Extract the [x, y] coordinate from the center of the cell holding the provided text.  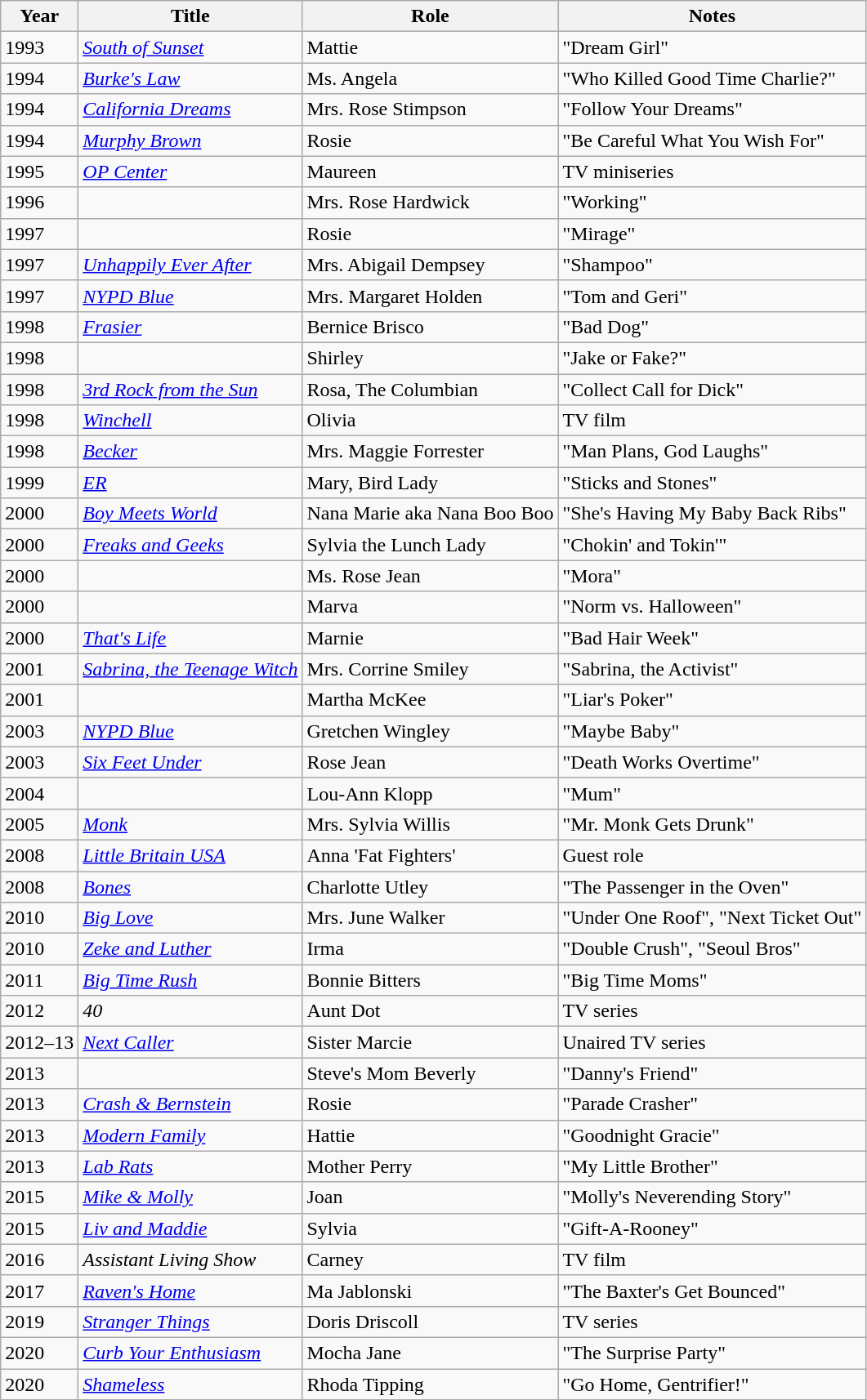
Title [190, 16]
Modern Family [190, 1135]
Lou-Ann Klopp [430, 793]
"Be Careful What You Wish For" [713, 140]
Mrs. Maggie Forrester [430, 452]
Guest role [713, 855]
2005 [39, 824]
Stranger Things [190, 1322]
Sylvia the Lunch Lady [430, 545]
Olivia [430, 421]
1995 [39, 172]
"Under One Roof", "Next Ticket Out" [713, 918]
Shameless [190, 1384]
"Liar's Poker" [713, 700]
Mrs. Sylvia Willis [430, 824]
Ms. Rose Jean [430, 576]
40 [190, 1011]
"Chokin' and Tokin'" [713, 545]
"Dream Girl" [713, 47]
Marva [430, 607]
Mattie [430, 47]
Ms. Angela [430, 78]
Lab Rats [190, 1166]
Mocha Jane [430, 1353]
"Man Plans, God Laughs" [713, 452]
ER [190, 483]
Rose Jean [430, 762]
"Double Crush", "Seoul Bros" [713, 949]
2016 [39, 1260]
"Molly's Neverending Story" [713, 1197]
Freaks and Geeks [190, 545]
"My Little Brother" [713, 1166]
South of Sunset [190, 47]
Sylvia [430, 1228]
"Jake or Fake?" [713, 358]
1999 [39, 483]
Big Time Rush [190, 980]
Role [430, 16]
Curb Your Enthusiasm [190, 1353]
Aunt Dot [430, 1011]
"The Passenger in the Oven" [713, 886]
"Maybe Baby" [713, 731]
Mrs. June Walker [430, 918]
"The Surprise Party" [713, 1353]
Unaired TV series [713, 1042]
Little Britain USA [190, 855]
"Death Works Overtime" [713, 762]
2012–13 [39, 1042]
Bernice Brisco [430, 327]
Big Love [190, 918]
Shirley [430, 358]
Notes [713, 16]
Boy Meets World [190, 514]
3rd Rock from the Sun [190, 390]
Zeke and Luther [190, 949]
Mike & Molly [190, 1197]
OP Center [190, 172]
2011 [39, 980]
Maureen [430, 172]
Monk [190, 824]
"Big Time Moms" [713, 980]
Rosa, The Columbian [430, 390]
Murphy Brown [190, 140]
"Danny's Friend" [713, 1073]
"Mr. Monk Gets Drunk" [713, 824]
Bones [190, 886]
"Norm vs. Halloween" [713, 607]
Becker [190, 452]
2017 [39, 1291]
Year [39, 16]
"Mora" [713, 576]
Bonnie Bitters [430, 980]
Nana Marie aka Nana Boo Boo [430, 514]
Unhappily Ever After [190, 265]
Six Feet Under [190, 762]
Frasier [190, 327]
"Bad Hair Week" [713, 638]
"Collect Call for Dick" [713, 390]
Mrs. Margaret Holden [430, 296]
"Bad Dog" [713, 327]
"Follow Your Dreams" [713, 109]
2019 [39, 1322]
2012 [39, 1011]
2004 [39, 793]
Hattie [430, 1135]
Crash & Bernstein [190, 1104]
Burke's Law [190, 78]
Anna 'Fat Fighters' [430, 855]
Mother Perry [430, 1166]
Martha McKee [430, 700]
"Parade Crasher" [713, 1104]
"Tom and Geri" [713, 296]
Next Caller [190, 1042]
Mary, Bird Lady [430, 483]
Carney [430, 1260]
1993 [39, 47]
"Goodnight Gracie" [713, 1135]
"Gift-A-Rooney" [713, 1228]
Sister Marcie [430, 1042]
"She's Having My Baby Back Ribs" [713, 514]
Mrs. Abigail Dempsey [430, 265]
Doris Driscoll [430, 1322]
Charlotte Utley [430, 886]
Liv and Maddie [190, 1228]
"Sabrina, the Activist" [713, 669]
1996 [39, 203]
"Working" [713, 203]
Rhoda Tipping [430, 1384]
Winchell [190, 421]
"The Baxter's Get Bounced" [713, 1291]
"Who Killed Good Time Charlie?" [713, 78]
Assistant Living Show [190, 1260]
Sabrina, the Teenage Witch [190, 669]
Joan [430, 1197]
Marnie [430, 638]
Irma [430, 949]
Mrs. Rose Hardwick [430, 203]
Steve's Mom Beverly [430, 1073]
"Shampoo" [713, 265]
Mrs. Rose Stimpson [430, 109]
Raven's Home [190, 1291]
TV miniseries [713, 172]
"Mum" [713, 793]
Ma Jablonski [430, 1291]
"Mirage" [713, 234]
Gretchen Wingley [430, 731]
"Sticks and Stones" [713, 483]
Mrs. Corrine Smiley [430, 669]
That's Life [190, 638]
"Go Home, Gentrifier!" [713, 1384]
California Dreams [190, 109]
